For the text-containing cell, return its midpoint in (x, y) coordinate format. 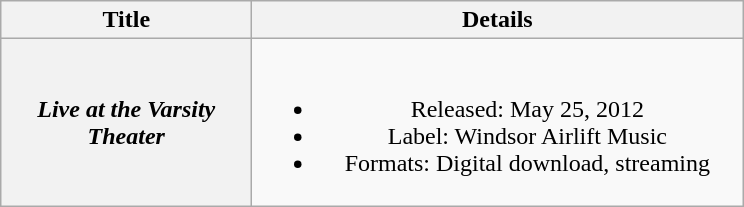
Title (126, 20)
Live at the Varsity Theater (126, 122)
Released: May 25, 2012Label: Windsor Airlift MusicFormats: Digital download, streaming (498, 122)
Details (498, 20)
